Locate the cell with the specified text and output its [x, y] center coordinate. 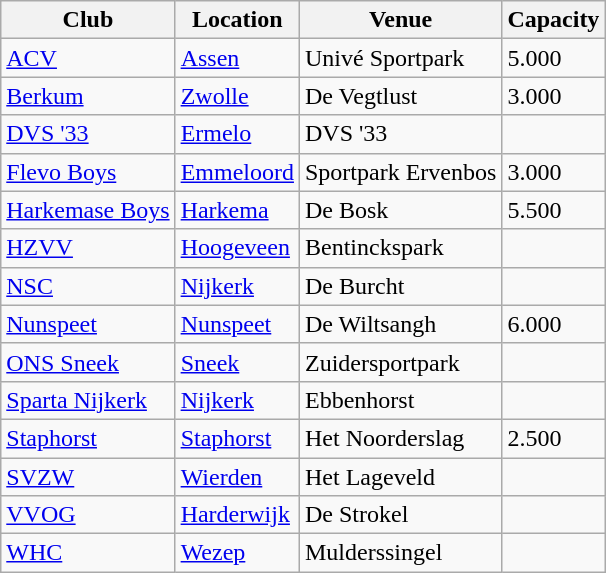
De Vegtlust [400, 96]
Harkemase Boys [88, 210]
SVZW [88, 477]
Zuidersportpark [400, 362]
Ebbenhorst [400, 400]
VVOG [88, 515]
Bentinckspark [400, 248]
Capacity [554, 20]
Club [88, 20]
ONS Sneek [88, 362]
Univé Sportpark [400, 58]
Location [237, 20]
Flevo Boys [88, 172]
Hoogeveen [237, 248]
Venue [400, 20]
Sneek [237, 362]
HZVV [88, 248]
Sportpark Ervenbos [400, 172]
Sparta Nijkerk [88, 400]
De Burcht [400, 286]
Berkum [88, 96]
5.500 [554, 210]
Wezep [237, 553]
Assen [237, 58]
Het Lageveld [400, 477]
Ermelo [237, 134]
Harderwijk [237, 515]
De Strokel [400, 515]
2.500 [554, 438]
Mulderssingel [400, 553]
WHC [88, 553]
De Wiltsangh [400, 324]
Het Noorderslag [400, 438]
Zwolle [237, 96]
De Bosk [400, 210]
5.000 [554, 58]
Wierden [237, 477]
Emmeloord [237, 172]
Harkema [237, 210]
6.000 [554, 324]
ACV [88, 58]
NSC [88, 286]
